Pinpoint the cell where the given text exists, returning its [x, y] midpoint coordinate. 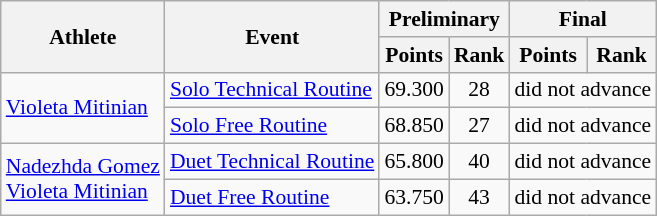
Violeta Mitinian [83, 108]
65.800 [414, 162]
Solo Free Routine [272, 126]
69.300 [414, 90]
Duet Technical Routine [272, 162]
28 [480, 90]
68.850 [414, 126]
Duet Free Routine [272, 197]
Final [582, 19]
43 [480, 197]
63.750 [414, 197]
Event [272, 36]
40 [480, 162]
Nadezhda GomezVioleta Mitinian [83, 180]
Preliminary [444, 19]
27 [480, 126]
Solo Technical Routine [272, 90]
Athlete [83, 36]
